For the text-containing cell, return its midpoint in [x, y] coordinate format. 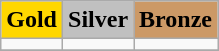
Gold [32, 20]
Silver [98, 20]
Bronze [176, 20]
